Provide the [X, Y] coordinate of the cell's center where the given text is located.  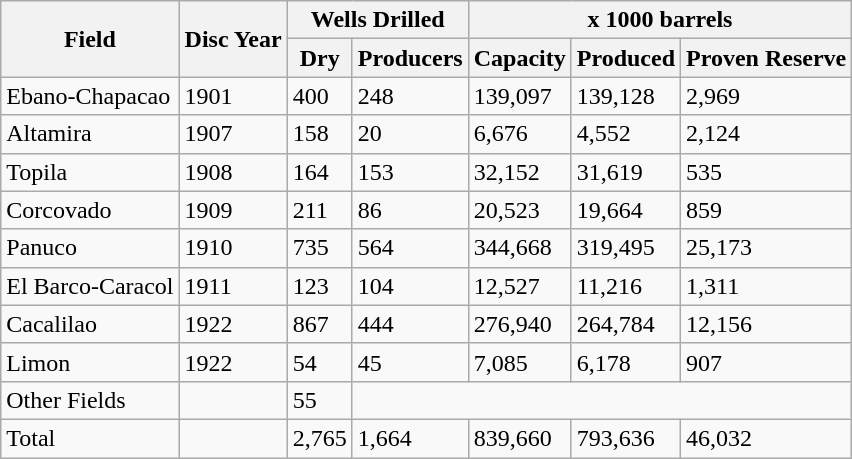
Altamira [90, 134]
2,969 [766, 96]
6,676 [520, 134]
12,527 [520, 286]
20,523 [520, 210]
264,784 [626, 324]
164 [320, 172]
2,765 [320, 438]
Disc Year [233, 39]
Topila [90, 172]
839,660 [520, 438]
Cacalilao [90, 324]
Wells Drilled [378, 20]
1,311 [766, 286]
45 [410, 362]
907 [766, 362]
444 [410, 324]
400 [320, 96]
6,178 [626, 362]
Producers [410, 58]
564 [410, 248]
25,173 [766, 248]
867 [320, 324]
Panuco [90, 248]
Proven Reserve [766, 58]
793,636 [626, 438]
55 [320, 400]
Limon [90, 362]
104 [410, 286]
735 [320, 248]
158 [320, 134]
1910 [233, 248]
Field [90, 39]
El Barco-Caracol [90, 286]
32,152 [520, 172]
211 [320, 210]
1911 [233, 286]
1907 [233, 134]
139,128 [626, 96]
344,668 [520, 248]
1908 [233, 172]
1909 [233, 210]
Total [90, 438]
54 [320, 362]
276,940 [520, 324]
7,085 [520, 362]
31,619 [626, 172]
11,216 [626, 286]
4,552 [626, 134]
Capacity [520, 58]
859 [766, 210]
x 1000 barrels [660, 20]
248 [410, 96]
46,032 [766, 438]
139,097 [520, 96]
319,495 [626, 248]
Other Fields [90, 400]
535 [766, 172]
153 [410, 172]
1,664 [410, 438]
Dry [320, 58]
Corcovado [90, 210]
20 [410, 134]
Ebano-Chapacao [90, 96]
19,664 [626, 210]
123 [320, 286]
2,124 [766, 134]
Produced [626, 58]
12,156 [766, 324]
86 [410, 210]
1901 [233, 96]
